Search for the cell housing the specified text and yield its (X, Y) center coordinate. 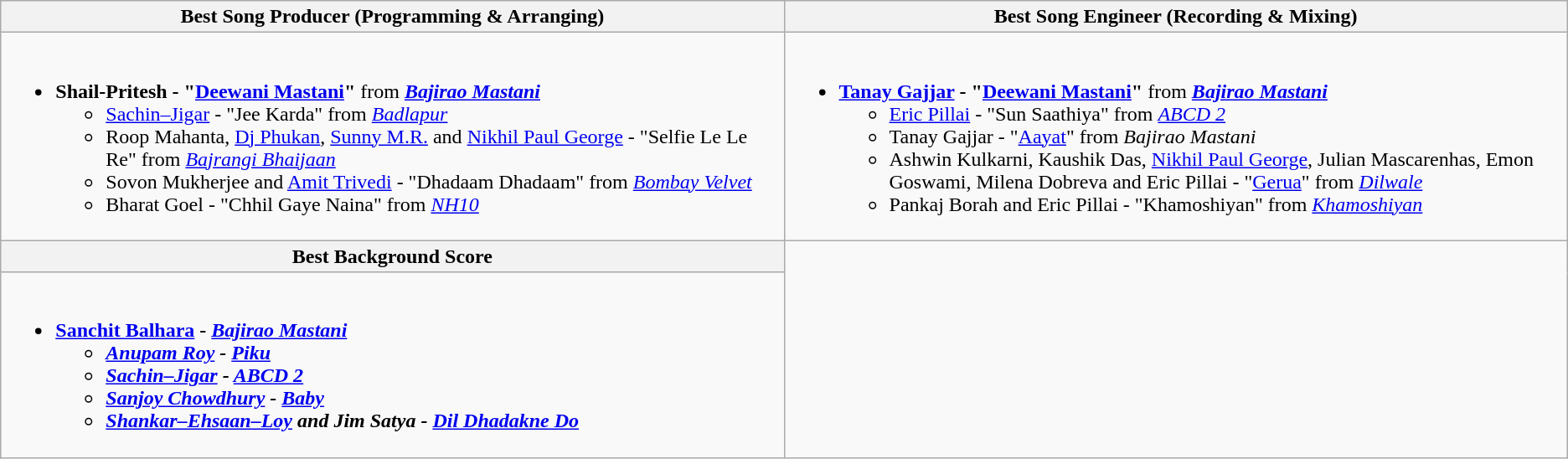
Sanchit Balhara - Bajirao MastaniAnupam Roy - PikuSachin–Jigar - ABCD 2Sanjoy Chowdhury - BabyShankar–Ehsaan–Loy and Jim Satya - Dil Dhadakne Do (392, 365)
Best Background Score (392, 256)
Best Song Engineer (Recording & Mixing) (1176, 17)
Best Song Producer (Programming & Arranging) (392, 17)
